Output the [x, y] coordinate of the center of the cell containing the given text.  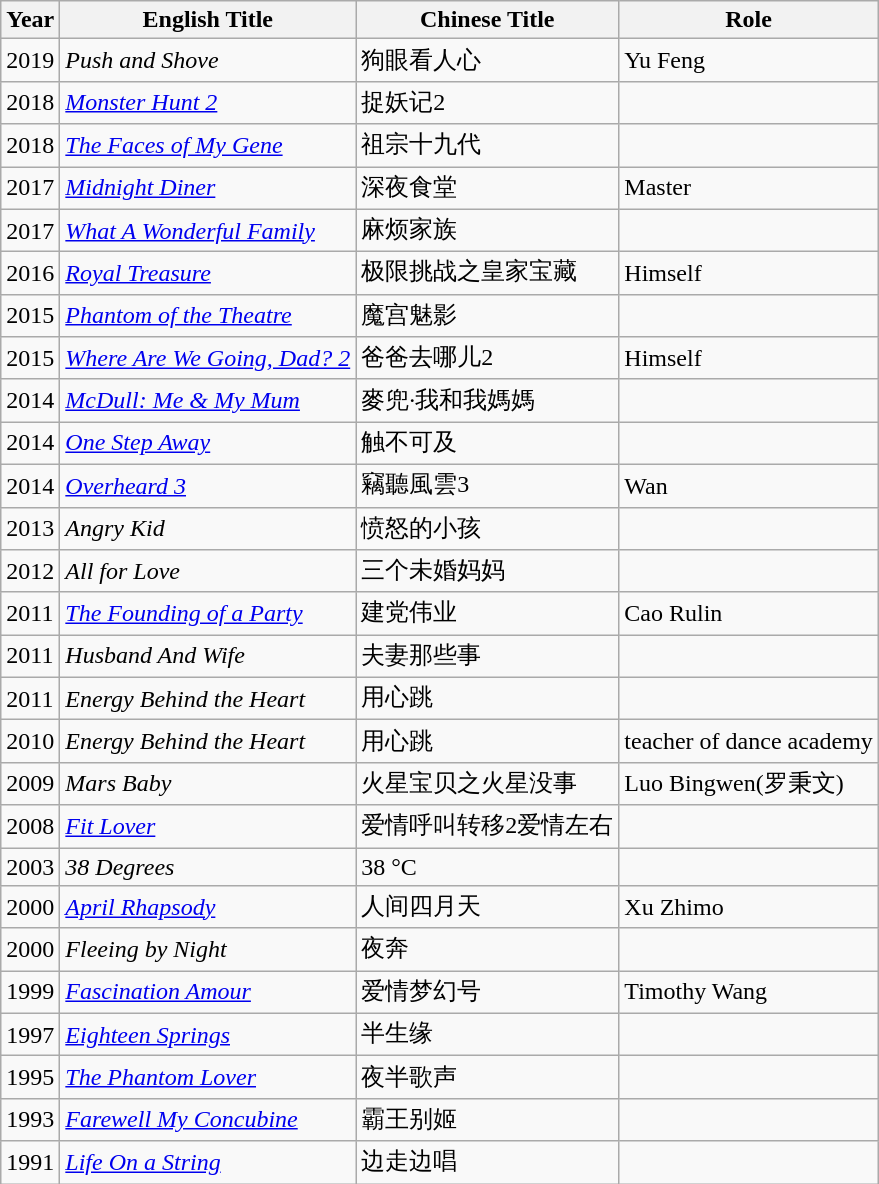
Yu Feng [749, 60]
Monster Hunt 2 [208, 102]
Royal Treasure [208, 274]
teacher of dance academy [749, 742]
1991 [30, 1162]
1995 [30, 1078]
夜奔 [488, 950]
What A Wonderful Family [208, 230]
Fleeing by Night [208, 950]
爱情梦幻号 [488, 992]
Midnight Diner [208, 188]
The Faces of My Gene [208, 146]
The Phantom Lover [208, 1078]
2003 [30, 867]
麻烦家族 [488, 230]
38 Degrees [208, 867]
人间四月天 [488, 908]
Luo Bingwen(罗秉文) [749, 784]
半生缘 [488, 1034]
魔宫魅影 [488, 316]
火星宝贝之火星没事 [488, 784]
Where Are We Going, Dad? 2 [208, 358]
English Title [208, 20]
2012 [30, 572]
38 °C [488, 867]
1999 [30, 992]
Eighteen Springs [208, 1034]
The Founding of a Party [208, 614]
Phantom of the Theatre [208, 316]
狗眼看人心 [488, 60]
触不可及 [488, 444]
Angry Kid [208, 528]
Push and Shove [208, 60]
Farewell My Concubine [208, 1120]
McDull: Me & My Mum [208, 400]
爱情呼叫转移2爱情左右 [488, 826]
Life On a String [208, 1162]
2013 [30, 528]
祖宗十九代 [488, 146]
Wan [749, 486]
三个未婚妈妈 [488, 572]
边走边唱 [488, 1162]
Overheard 3 [208, 486]
Cao Rulin [749, 614]
竊聽風雲3 [488, 486]
Xu Zhimo [749, 908]
Master [749, 188]
Role [749, 20]
夜半歌声 [488, 1078]
捉妖记2 [488, 102]
2008 [30, 826]
2009 [30, 784]
爸爸去哪儿2 [488, 358]
2019 [30, 60]
Timothy Wang [749, 992]
One Step Away [208, 444]
麥兜·我和我媽媽 [488, 400]
Chinese Title [488, 20]
2016 [30, 274]
1997 [30, 1034]
Mars Baby [208, 784]
夫妻那些事 [488, 656]
1993 [30, 1120]
霸王别姬 [488, 1120]
2010 [30, 742]
Husband And Wife [208, 656]
极限挑战之皇家宝藏 [488, 274]
Year [30, 20]
Fascination Amour [208, 992]
建党伟业 [488, 614]
愤怒的小孩 [488, 528]
深夜食堂 [488, 188]
April Rhapsody [208, 908]
Fit Lover [208, 826]
All for Love [208, 572]
